Pinpoint the cell where the given text exists, returning its [x, y] midpoint coordinate. 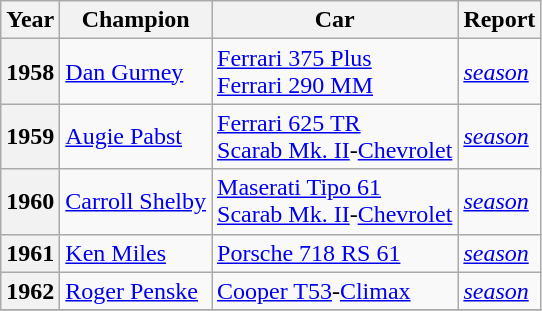
1960 [30, 202]
Cooper T53-Climax [335, 291]
Maserati Tipo 61Scarab Mk. II-Chevrolet [335, 202]
Report [500, 20]
Dan Gurney [136, 72]
Augie Pabst [136, 136]
Ferrari 375 PlusFerrari 290 MM [335, 72]
Ferrari 625 TRScarab Mk. II-Chevrolet [335, 136]
Roger Penske [136, 291]
Ken Miles [136, 253]
Carroll Shelby [136, 202]
Year [30, 20]
1958 [30, 72]
Car [335, 20]
Porsche 718 RS 61 [335, 253]
Champion [136, 20]
1959 [30, 136]
1962 [30, 291]
1961 [30, 253]
